Search for the cell housing the specified text and yield its (X, Y) center coordinate. 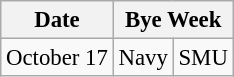
October 17 (57, 58)
Bye Week (173, 20)
Date (57, 20)
Navy (143, 58)
SMU (203, 58)
